Capture the cell that displays the provided text and extract its (x, y) central coordinate. 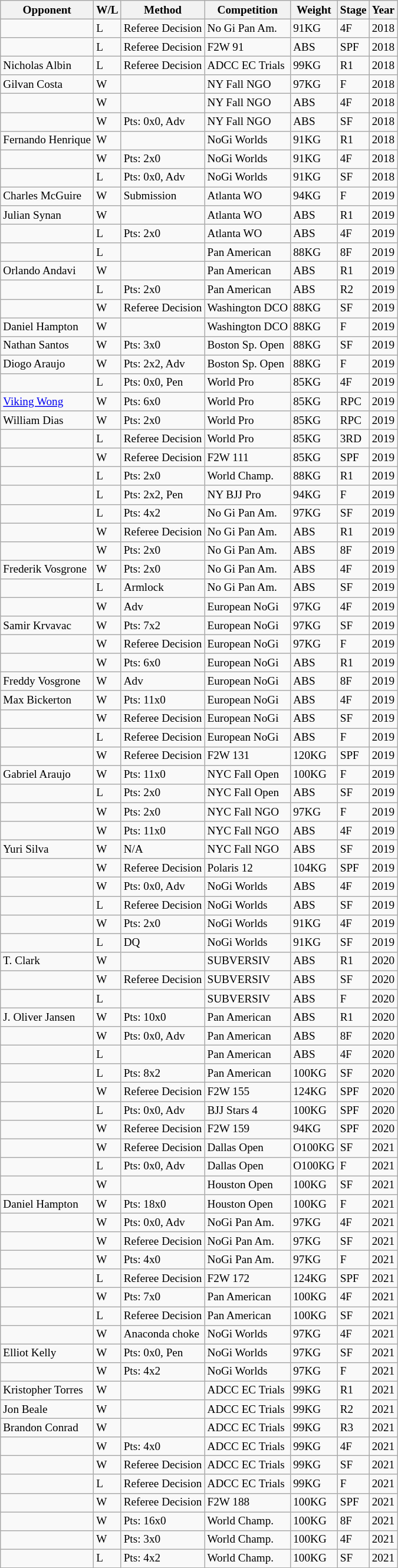
T. Clark (47, 961)
Method (163, 10)
F2W 111 (248, 458)
Charles McGuire (47, 196)
Pts: 10x0 (163, 1017)
N/A (163, 849)
Submission (163, 196)
Polaris 12 (248, 868)
Viking Wong (47, 402)
F2W 188 (248, 1503)
Elliot Kelly (47, 1353)
Diogo Araujo (47, 364)
Stage (353, 10)
J. Oliver Jansen (47, 1017)
F2W 131 (248, 756)
Pts: 16x0 (163, 1521)
William Dias (47, 420)
NY BJJ Pro (248, 495)
W/L (107, 10)
R3 (353, 1428)
104KG (314, 868)
Orlando Andavi (47, 271)
DQ (163, 943)
Max Bickerton (47, 700)
F2W 159 (248, 1129)
Pts: 18x0 (163, 1204)
Year (383, 10)
F2W 155 (248, 1092)
Brandon Conrad (47, 1428)
Julian Synan (47, 215)
BJJ Stars 4 (248, 1110)
Anaconda choke (163, 1334)
F2W 91 (248, 47)
Pts: 7x2 (163, 626)
Pts: 7x0 (163, 1297)
Samir Krvavac (47, 626)
Frederik Vosgrone (47, 570)
3RD (353, 439)
Nathan Santos (47, 346)
Gilvan Costa (47, 84)
Gabriel Araujo (47, 775)
Freddy Vosgrone (47, 682)
Armlock (163, 588)
Competition (248, 10)
Yuri Silva (47, 849)
F2W 172 (248, 1278)
Kristopher Torres (47, 1391)
Pts: 2x2, Pen (163, 495)
Jon Beale (47, 1409)
Weight (314, 10)
120KG (314, 756)
Opponent (47, 10)
Nicholas Albin (47, 65)
Pts: 8x2 (163, 1073)
Fernando Henrique (47, 140)
Pts: 2x2, Adv (163, 364)
